For the text-containing cell, return its midpoint in (x, y) coordinate format. 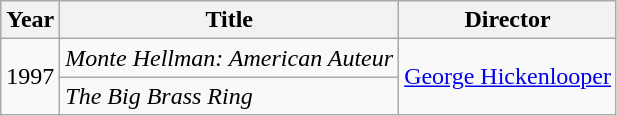
Title (230, 20)
George Hickenlooper (508, 77)
Director (508, 20)
The Big Brass Ring (230, 96)
Monte Hellman: American Auteur (230, 58)
1997 (30, 77)
Year (30, 20)
